Return the (x, y) coordinate for the center point of the cell that contains the specified text.  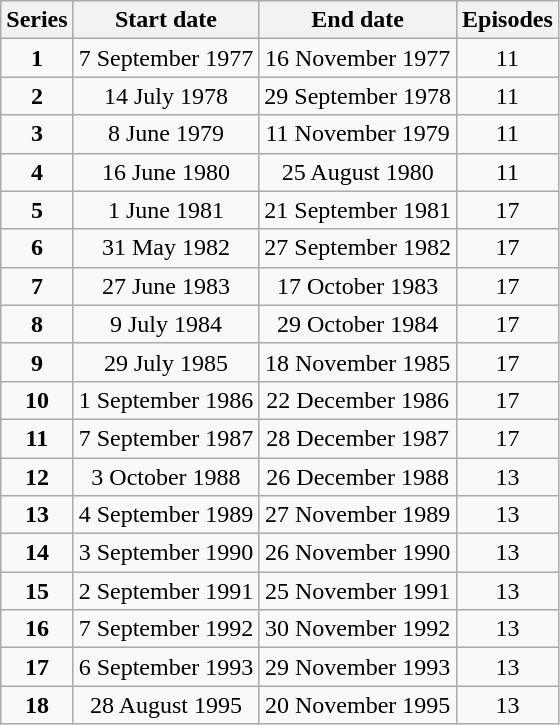
Episodes (508, 20)
17 October 1983 (358, 286)
Start date (166, 20)
5 (37, 210)
29 November 1993 (358, 667)
16 (37, 629)
1 June 1981 (166, 210)
2 (37, 96)
14 July 1978 (166, 96)
9 (37, 362)
18 (37, 705)
31 May 1982 (166, 248)
27 November 1989 (358, 515)
2 September 1991 (166, 591)
29 October 1984 (358, 324)
30 November 1992 (358, 629)
14 (37, 553)
3 September 1990 (166, 553)
3 October 1988 (166, 477)
End date (358, 20)
10 (37, 400)
26 December 1988 (358, 477)
Series (37, 20)
29 September 1978 (358, 96)
16 June 1980 (166, 172)
15 (37, 591)
11 November 1979 (358, 134)
6 September 1993 (166, 667)
6 (37, 248)
7 September 1977 (166, 58)
20 November 1995 (358, 705)
9 July 1984 (166, 324)
27 September 1982 (358, 248)
29 July 1985 (166, 362)
25 November 1991 (358, 591)
28 August 1995 (166, 705)
22 December 1986 (358, 400)
16 November 1977 (358, 58)
26 November 1990 (358, 553)
1 (37, 58)
3 (37, 134)
21 September 1981 (358, 210)
25 August 1980 (358, 172)
18 November 1985 (358, 362)
12 (37, 477)
7 (37, 286)
8 (37, 324)
7 September 1987 (166, 438)
4 (37, 172)
7 September 1992 (166, 629)
1 September 1986 (166, 400)
8 June 1979 (166, 134)
4 September 1989 (166, 515)
27 June 1983 (166, 286)
28 December 1987 (358, 438)
